For the text-containing cell, return its midpoint in (x, y) coordinate format. 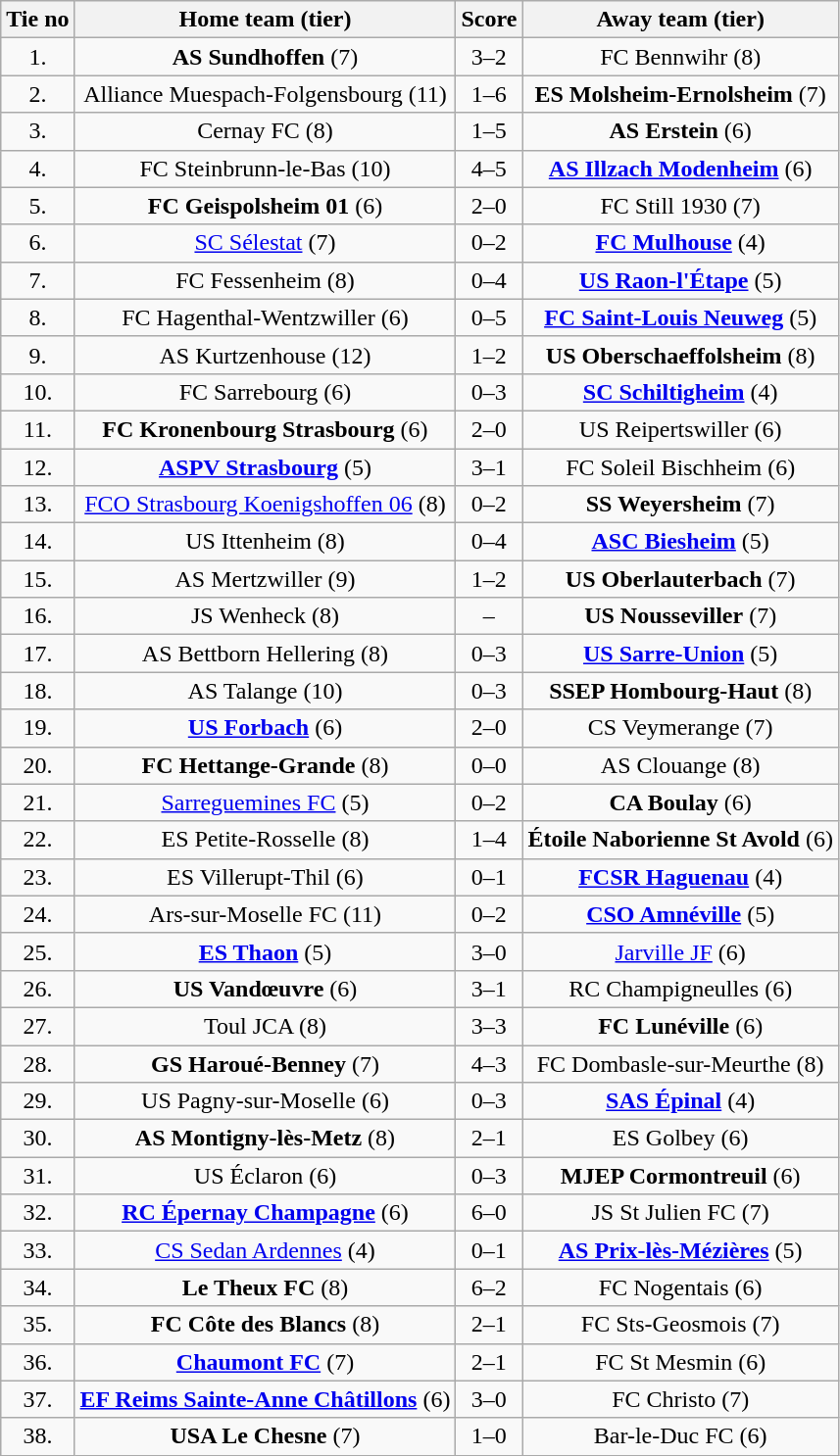
– (489, 616)
ASPV Strasbourg (5) (265, 467)
AS Montigny-lès-Metz (8) (265, 1139)
3–3 (489, 1026)
0–5 (489, 317)
22. (37, 840)
FC Nogentais (6) (680, 1287)
AS Bettborn Hellering (8) (265, 654)
SS Weyersheim (7) (680, 505)
3–2 (489, 57)
AS Erstein (6) (680, 131)
9. (37, 355)
Away team (tier) (680, 20)
12. (37, 467)
US Oberschaeffolsheim (8) (680, 355)
AS Sundhoffen (7) (265, 57)
35. (37, 1325)
FC Christo (7) (680, 1399)
JS Wenheck (8) (265, 616)
AS Prix-lès-Mézières (5) (680, 1250)
Ars-sur-Moselle FC (11) (265, 914)
3. (37, 131)
6. (37, 243)
FC Dombasle-sur-Meurthe (8) (680, 1063)
0–0 (489, 765)
20. (37, 765)
JS St Julien FC (7) (680, 1213)
US Vandœuvre (6) (265, 989)
Toul JCA (8) (265, 1026)
Le Theux FC (8) (265, 1287)
17. (37, 654)
16. (37, 616)
4–5 (489, 169)
FC Mulhouse (4) (680, 243)
5. (37, 206)
10. (37, 392)
AS Mertzwiller (9) (265, 579)
37. (37, 1399)
28. (37, 1063)
SSEP Hombourg-Haut (8) (680, 691)
1–6 (489, 94)
Étoile Naborienne St Avold (6) (680, 840)
25. (37, 951)
7. (37, 280)
ASC Biesheim (5) (680, 542)
MJEP Cormontreuil (6) (680, 1176)
CS Veymerange (7) (680, 728)
15. (37, 579)
1–5 (489, 131)
11. (37, 429)
2. (37, 94)
CA Boulay (6) (680, 802)
CS Sedan Ardennes (4) (265, 1250)
1. (37, 57)
23. (37, 877)
21. (37, 802)
FC Sts-Geosmois (7) (680, 1325)
US Pagny-sur-Moselle (6) (265, 1101)
ES Thaon (5) (265, 951)
Chaumont FC (7) (265, 1362)
31. (37, 1176)
EF Reims Sainte-Anne Châtillons (6) (265, 1399)
32. (37, 1213)
ES Petite-Rosselle (8) (265, 840)
US Raon-l'Étape (5) (680, 280)
FC St Mesmin (6) (680, 1362)
FC Soleil Bischheim (6) (680, 467)
AS Clouange (8) (680, 765)
29. (37, 1101)
27. (37, 1026)
Jarville JF (6) (680, 951)
33. (37, 1250)
FC Still 1930 (7) (680, 206)
FCO Strasbourg Koenigshoffen 06 (8) (265, 505)
FC Geispolsheim 01 (6) (265, 206)
Sarreguemines FC (5) (265, 802)
US Éclaron (6) (265, 1176)
US Oberlauterbach (7) (680, 579)
RC Champigneulles (6) (680, 989)
CSO Amnéville (5) (680, 914)
ES Golbey (6) (680, 1139)
34. (37, 1287)
FC Côte des Blancs (8) (265, 1325)
SC Schiltigheim (4) (680, 392)
ES Molsheim-Ernolsheim (7) (680, 94)
Cernay FC (8) (265, 131)
USA Le Chesne (7) (265, 1436)
US Ittenheim (8) (265, 542)
GS Haroué-Benney (7) (265, 1063)
26. (37, 989)
AS Talange (10) (265, 691)
19. (37, 728)
FC Lunéville (6) (680, 1026)
AS Illzach Modenheim (6) (680, 169)
14. (37, 542)
6–0 (489, 1213)
US Forbach (6) (265, 728)
FC Kronenbourg Strasbourg (6) (265, 429)
US Reipertswiller (6) (680, 429)
18. (37, 691)
Home team (tier) (265, 20)
FC Bennwihr (8) (680, 57)
FC Steinbrunn-le-Bas (10) (265, 169)
SAS Épinal (4) (680, 1101)
Tie no (37, 20)
Score (489, 20)
SC Sélestat (7) (265, 243)
ES Villerupt-Thil (6) (265, 877)
4–3 (489, 1063)
RC Épernay Champagne (6) (265, 1213)
FC Hettange-Grande (8) (265, 765)
24. (37, 914)
38. (37, 1436)
36. (37, 1362)
FCSR Haguenau (4) (680, 877)
Bar-le-Duc FC (6) (680, 1436)
Alliance Muespach-Folgensbourg (11) (265, 94)
AS Kurtzenhouse (12) (265, 355)
13. (37, 505)
1–0 (489, 1436)
FC Fessenheim (8) (265, 280)
30. (37, 1139)
8. (37, 317)
FC Sarrebourg (6) (265, 392)
4. (37, 169)
1–4 (489, 840)
FC Saint-Louis Neuweg (5) (680, 317)
US Nousseviller (7) (680, 616)
FC Hagenthal-Wentzwiller (6) (265, 317)
6–2 (489, 1287)
US Sarre-Union (5) (680, 654)
